Determine the (X, Y) coordinate at the center of the cell enclosing the given text.  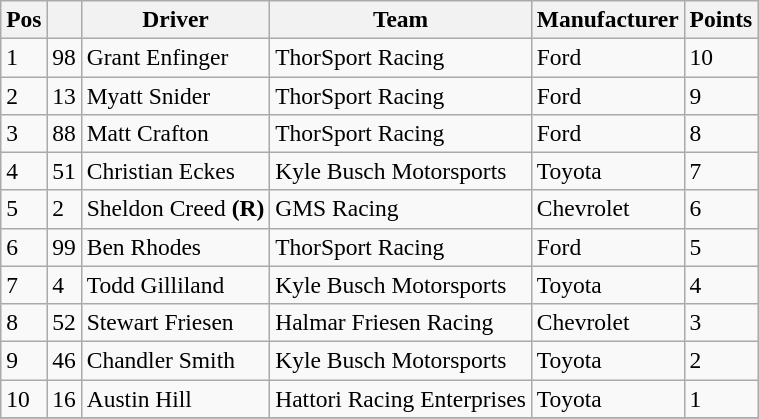
Christian Eckes (175, 171)
Chandler Smith (175, 360)
Sheldon Creed (R) (175, 209)
GMS Racing (401, 209)
Matt Crafton (175, 133)
Stewart Friesen (175, 322)
Austin Hill (175, 398)
51 (64, 171)
16 (64, 398)
Grant Enfinger (175, 57)
88 (64, 133)
Points (721, 19)
52 (64, 322)
46 (64, 360)
98 (64, 57)
13 (64, 95)
Hattori Racing Enterprises (401, 398)
Todd Gilliland (175, 285)
Team (401, 19)
Myatt Snider (175, 95)
Manufacturer (608, 19)
Ben Rhodes (175, 247)
Driver (175, 19)
99 (64, 247)
Halmar Friesen Racing (401, 322)
Pos (24, 19)
